Identify which cell holds the provided text, then report its [X, Y] central coordinate. 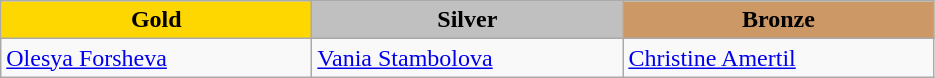
Silver [468, 20]
Bronze [778, 20]
Gold [156, 20]
Christine Amertil [778, 58]
Vania Stambolova [468, 58]
Olesya Forsheva [156, 58]
